Determine the (x, y) coordinate at the center of the cell enclosing the given text.  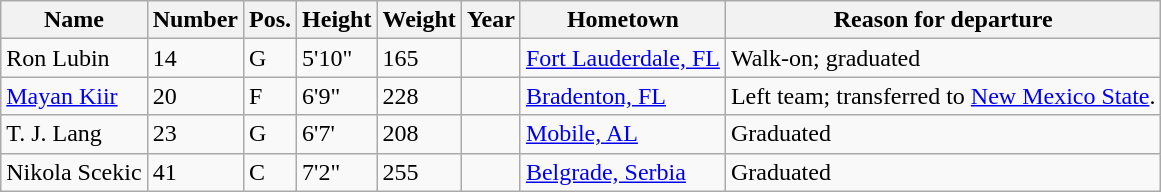
F (270, 96)
Reason for departure (943, 20)
Mayan Kiir (74, 96)
5'10" (337, 58)
T. J. Lang (74, 134)
41 (195, 172)
Hometown (622, 20)
6'9" (337, 96)
14 (195, 58)
7'2" (337, 172)
Name (74, 20)
208 (419, 134)
255 (419, 172)
Weight (419, 20)
Bradenton, FL (622, 96)
C (270, 172)
20 (195, 96)
Fort Lauderdale, FL (622, 58)
165 (419, 58)
Nikola Scekic (74, 172)
Height (337, 20)
Ron Lubin (74, 58)
Number (195, 20)
23 (195, 134)
Mobile, AL (622, 134)
228 (419, 96)
Pos. (270, 20)
6'7' (337, 134)
Walk-on; graduated (943, 58)
Left team; transferred to New Mexico State. (943, 96)
Belgrade, Serbia (622, 172)
Year (490, 20)
